Detect which cell encompasses the target text, then output its (X, Y) center coordinate. 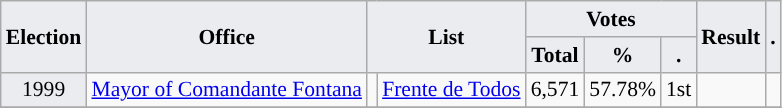
Office (226, 36)
1999 (44, 90)
1st (678, 90)
List (446, 36)
% (622, 55)
Result (730, 36)
Election (44, 36)
Frente de Todos (452, 90)
57.78% (622, 90)
Votes (612, 19)
6,571 (556, 90)
Total (556, 55)
Mayor of Comandante Fontana (226, 90)
